Find where the given text appears and provide that cell's center as [X, Y] coordinate. 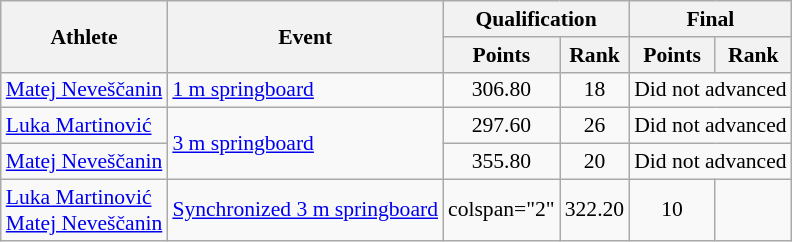
Luka Martinović [84, 126]
Qualification [536, 19]
18 [594, 90]
26 [594, 126]
10 [672, 210]
20 [594, 162]
306.80 [502, 90]
355.80 [502, 162]
Luka MartinovićMatej Neveščanin [84, 210]
3 m springboard [305, 144]
colspan="2" [502, 210]
Final [710, 19]
1 m springboard [305, 90]
322.20 [594, 210]
Event [305, 36]
297.60 [502, 126]
Synchronized 3 m springboard [305, 210]
Athlete [84, 36]
